Search for the cell housing the specified text and yield its (x, y) center coordinate. 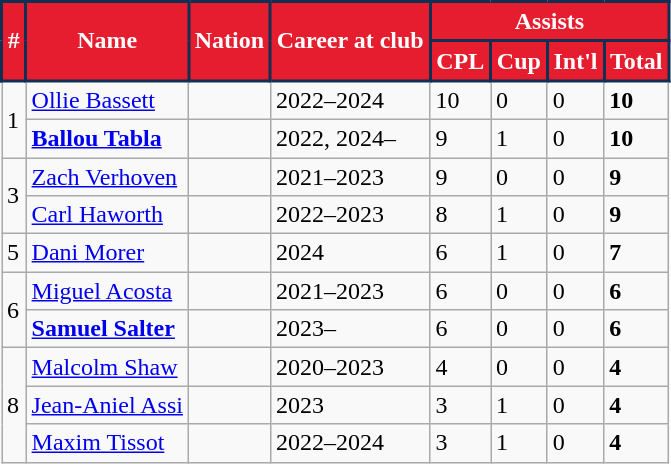
Ollie Bassett (107, 100)
Zach Verhoven (107, 177)
CPL (460, 61)
Maxim Tissot (107, 443)
Malcolm Shaw (107, 367)
Assists (550, 22)
7 (636, 253)
2023– (350, 329)
2022, 2024– (350, 138)
Samuel Salter (107, 329)
Miguel Acosta (107, 291)
2023 (350, 405)
2024 (350, 253)
Jean-Aniel Assi (107, 405)
Int'l (576, 61)
5 (14, 253)
# (14, 42)
Dani Morer (107, 253)
Total (636, 61)
Carl Haworth (107, 215)
Cup (520, 61)
2022–2023 (350, 215)
Career at club (350, 42)
Nation (229, 42)
2020–2023 (350, 367)
Name (107, 42)
Ballou Tabla (107, 138)
